Capture the cell that displays the provided text and extract its (X, Y) central coordinate. 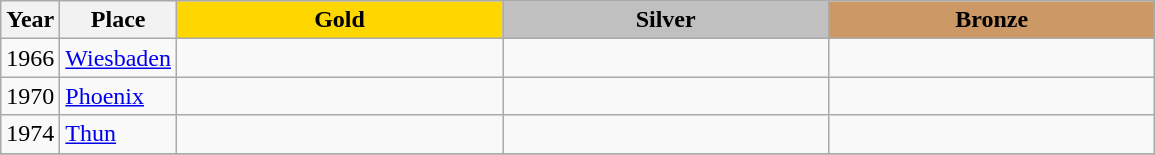
Silver (666, 20)
1966 (30, 58)
Thun (118, 134)
Year (30, 20)
Phoenix (118, 96)
Place (118, 20)
Gold (340, 20)
Wiesbaden (118, 58)
1974 (30, 134)
Bronze (992, 20)
1970 (30, 96)
